From the cell containing the given text, extract its center point as (X, Y) coordinate. 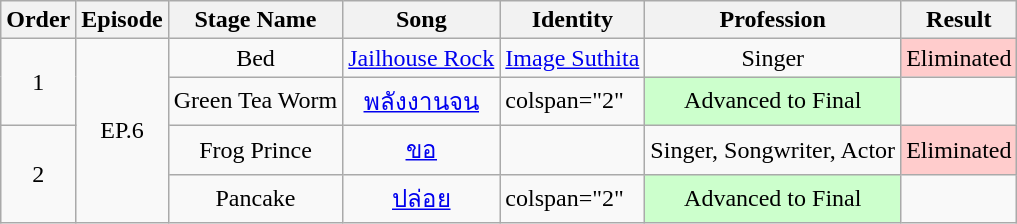
1 (38, 82)
พลังงานจน (422, 102)
Profession (773, 20)
Pancake (256, 198)
ขอ (422, 150)
Green Tea Worm (256, 102)
Bed (256, 58)
Frog Prince (256, 150)
Result (959, 20)
Stage Name (256, 20)
EP.6 (122, 131)
Order (38, 20)
2 (38, 174)
Singer (773, 58)
Episode (122, 20)
Song (422, 20)
Singer, Songwriter, Actor (773, 150)
Jailhouse Rock (422, 58)
Image Suthita (572, 58)
Identity (572, 20)
ปล่อย (422, 198)
